Return (x, y) of the center of cell containing provided text 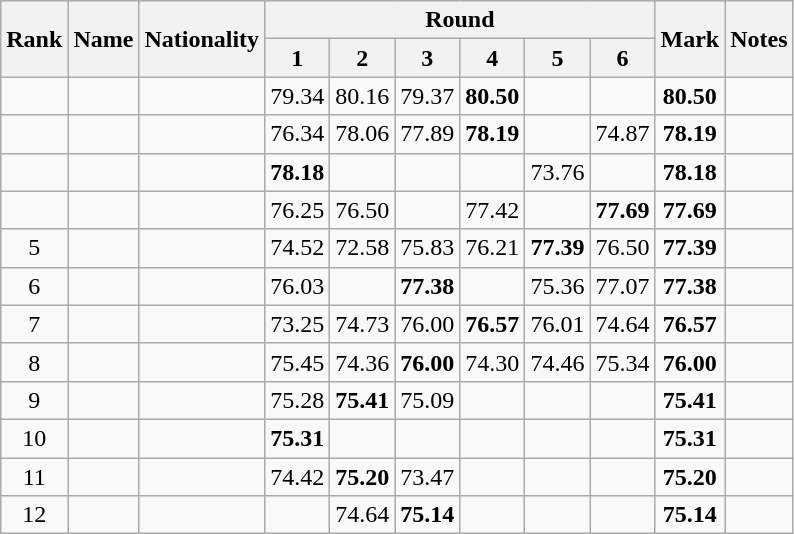
79.34 (298, 96)
1 (298, 58)
Nationality (202, 39)
77.07 (622, 286)
9 (34, 400)
3 (428, 58)
75.36 (558, 286)
73.25 (298, 324)
75.34 (622, 362)
74.36 (362, 362)
74.46 (558, 362)
73.47 (428, 477)
74.87 (622, 134)
75.83 (428, 248)
75.28 (298, 400)
74.52 (298, 248)
74.30 (492, 362)
72.58 (362, 248)
76.34 (298, 134)
80.16 (362, 96)
76.25 (298, 210)
78.06 (362, 134)
77.89 (428, 134)
8 (34, 362)
76.21 (492, 248)
76.03 (298, 286)
76.01 (558, 324)
4 (492, 58)
Mark (690, 39)
73.76 (558, 172)
10 (34, 438)
74.42 (298, 477)
2 (362, 58)
Name (104, 39)
Rank (34, 39)
74.73 (362, 324)
75.45 (298, 362)
75.09 (428, 400)
Notes (759, 39)
11 (34, 477)
7 (34, 324)
79.37 (428, 96)
12 (34, 515)
Round (460, 20)
77.42 (492, 210)
